Scan for the cell matching the given text and deliver its [x, y] coordinate at center. 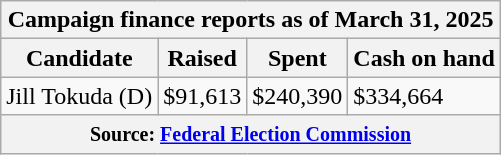
Spent [298, 58]
Raised [202, 58]
$334,664 [424, 96]
Source: Federal Election Commission [251, 134]
Cash on hand [424, 58]
Campaign finance reports as of March 31, 2025 [251, 20]
Jill Tokuda (D) [80, 96]
$91,613 [202, 96]
Candidate [80, 58]
$240,390 [298, 96]
